Detect which cell encompasses the target text, then output its [X, Y] center coordinate. 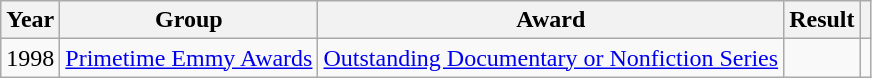
Group [189, 20]
1998 [30, 58]
Outstanding Documentary or Nonfiction Series [551, 58]
Primetime Emmy Awards [189, 58]
Award [551, 20]
Result [822, 20]
Year [30, 20]
